Search for the cell housing the specified text and yield its [x, y] center coordinate. 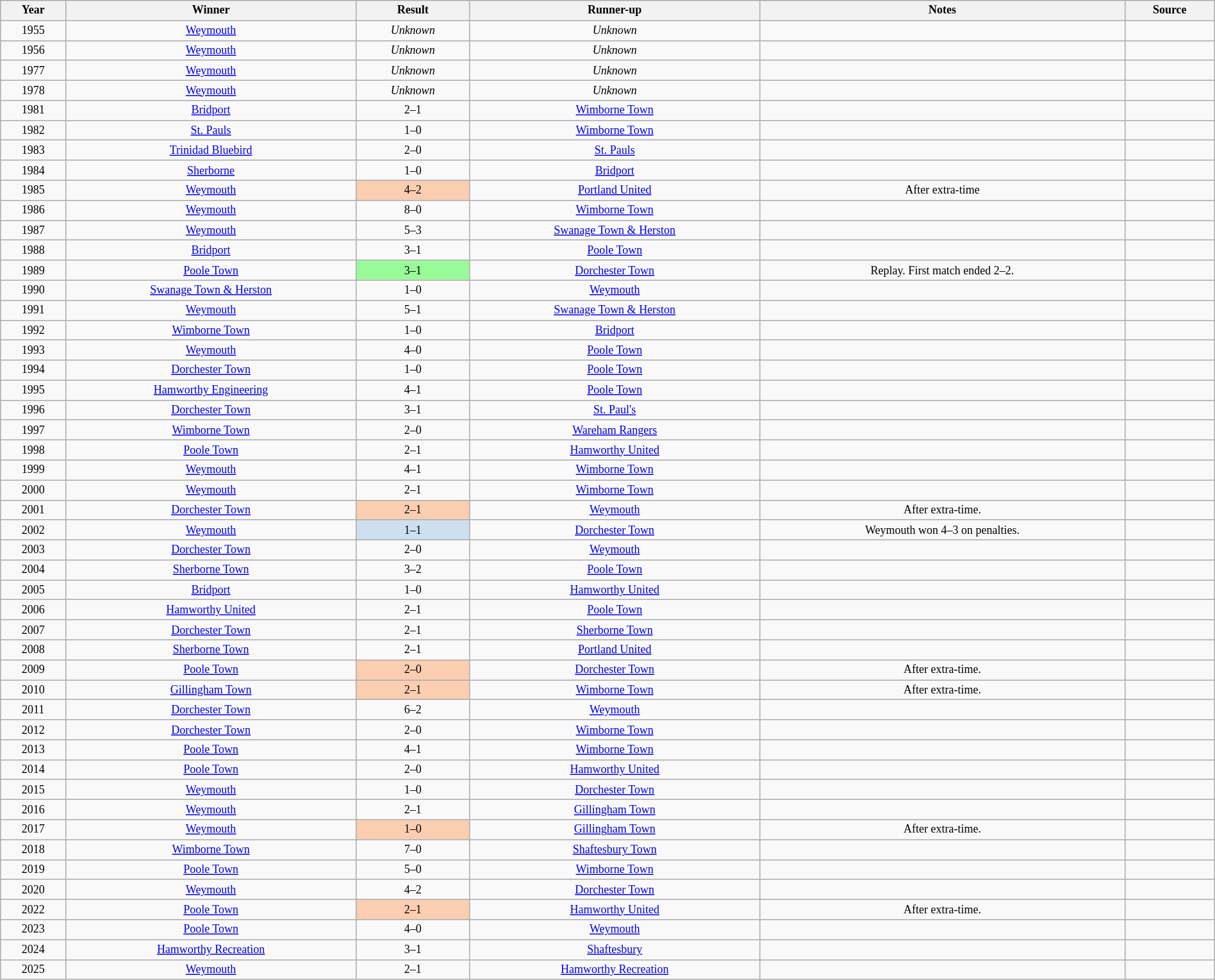
2017 [33, 829]
1984 [33, 170]
2005 [33, 590]
3–2 [413, 570]
1–1 [413, 529]
Shaftesbury [615, 950]
2022 [33, 909]
Hamworthy Engineering [211, 390]
2009 [33, 669]
8–0 [413, 210]
5–1 [413, 310]
7–0 [413, 850]
2015 [33, 790]
1991 [33, 310]
1978 [33, 90]
1955 [33, 31]
1985 [33, 190]
Year [33, 10]
Source [1170, 10]
2006 [33, 610]
1993 [33, 350]
Weymouth won 4–3 on penalties. [943, 529]
5–3 [413, 231]
2007 [33, 629]
2020 [33, 890]
1995 [33, 390]
Trinidad Bluebird [211, 150]
1988 [33, 250]
2003 [33, 550]
1990 [33, 290]
St. Paul's [615, 410]
2001 [33, 510]
2016 [33, 810]
2010 [33, 690]
2012 [33, 729]
1956 [33, 50]
2008 [33, 650]
1986 [33, 210]
Result [413, 10]
1999 [33, 470]
Runner-up [615, 10]
2019 [33, 869]
1994 [33, 370]
1992 [33, 331]
2023 [33, 929]
1989 [33, 270]
Replay. First match ended 2–2. [943, 270]
2025 [33, 969]
Wareham Rangers [615, 429]
2013 [33, 750]
1987 [33, 231]
1977 [33, 71]
2000 [33, 490]
Sherborne [211, 170]
2004 [33, 570]
5–0 [413, 869]
2018 [33, 850]
After extra-time [943, 190]
1997 [33, 429]
1983 [33, 150]
Notes [943, 10]
2002 [33, 529]
1982 [33, 131]
1996 [33, 410]
2011 [33, 710]
1998 [33, 450]
1981 [33, 110]
Shaftesbury Town [615, 850]
2024 [33, 950]
6–2 [413, 710]
Winner [211, 10]
2014 [33, 769]
